Provide the (X, Y) coordinate of the cell's center where the given text is located.  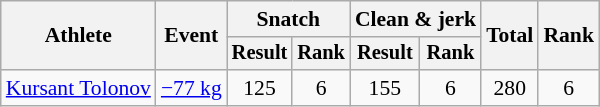
Event (192, 36)
Total (510, 36)
280 (510, 88)
−77 kg (192, 88)
Athlete (78, 36)
Kursant Tolonov (78, 88)
125 (260, 88)
155 (385, 88)
Clean & jerk (416, 19)
Snatch (288, 19)
